From the cell containing the given text, extract its center point as [X, Y] coordinate. 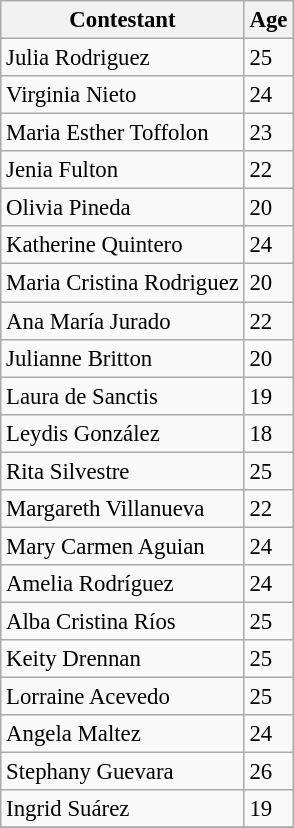
23 [268, 133]
Virginia Nieto [122, 95]
Ingrid Suárez [122, 809]
Laura de Sanctis [122, 396]
Amelia Rodríguez [122, 584]
Stephany Guevara [122, 772]
Contestant [122, 20]
Jenia Fulton [122, 170]
Ana María Jurado [122, 321]
Rita Silvestre [122, 471]
Katherine Quintero [122, 245]
Angela Maltez [122, 734]
Margareth Villanueva [122, 509]
18 [268, 433]
Leydis González [122, 433]
Olivia Pineda [122, 208]
26 [268, 772]
Keity Drennan [122, 659]
Lorraine Acevedo [122, 697]
Alba Cristina Ríos [122, 621]
Maria Cristina Rodriguez [122, 283]
Julianne Britton [122, 358]
Julia Rodriguez [122, 58]
Maria Esther Toffolon [122, 133]
Age [268, 20]
Mary Carmen Aguian [122, 546]
